Find where the given text appears and provide that cell's center as [x, y] coordinate. 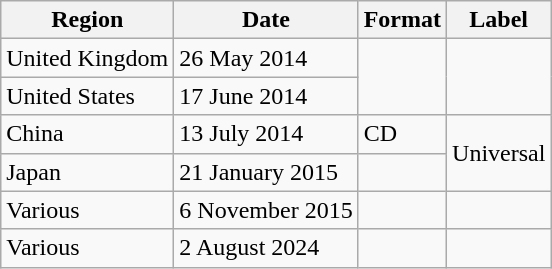
Region [88, 20]
26 May 2014 [266, 58]
2 August 2024 [266, 248]
CD [402, 134]
6 November 2015 [266, 210]
Japan [88, 172]
17 June 2014 [266, 96]
Label [499, 20]
United States [88, 96]
21 January 2015 [266, 172]
Date [266, 20]
13 July 2014 [266, 134]
Format [402, 20]
China [88, 134]
United Kingdom [88, 58]
Universal [499, 153]
